Determine the (x, y) coordinate at the center of the cell enclosing the given text.  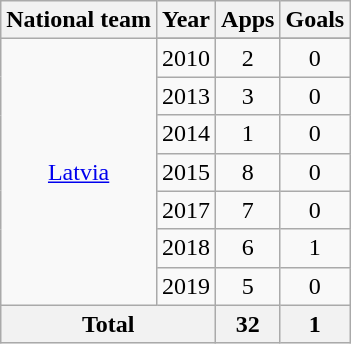
Latvia (79, 172)
2019 (186, 286)
8 (248, 172)
Total (108, 324)
National team (79, 20)
7 (248, 210)
2013 (186, 96)
Year (186, 20)
2 (248, 58)
6 (248, 248)
Goals (315, 20)
2010 (186, 58)
2014 (186, 134)
2015 (186, 172)
2018 (186, 248)
5 (248, 286)
3 (248, 96)
2017 (186, 210)
32 (248, 324)
Apps (248, 20)
